Determine the [X, Y] coordinate at the center of the cell enclosing the given text.  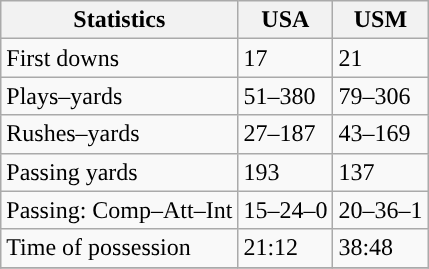
Rushes–yards [120, 134]
21:12 [286, 248]
Passing yards [120, 172]
20–36–1 [380, 210]
Passing: Comp–Att–Int [120, 210]
137 [380, 172]
Statistics [120, 20]
38:48 [380, 248]
79–306 [380, 96]
USA [286, 20]
Plays–yards [120, 96]
First downs [120, 58]
17 [286, 58]
15–24–0 [286, 210]
43–169 [380, 134]
51–380 [286, 96]
21 [380, 58]
193 [286, 172]
Time of possession [120, 248]
USM [380, 20]
27–187 [286, 134]
